Pinpoint the cell where the given text exists, returning its (x, y) midpoint coordinate. 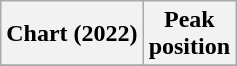
Peakposition (189, 34)
Chart (2022) (72, 34)
